Extract the (x, y) coordinate from the center of the cell holding the provided text.  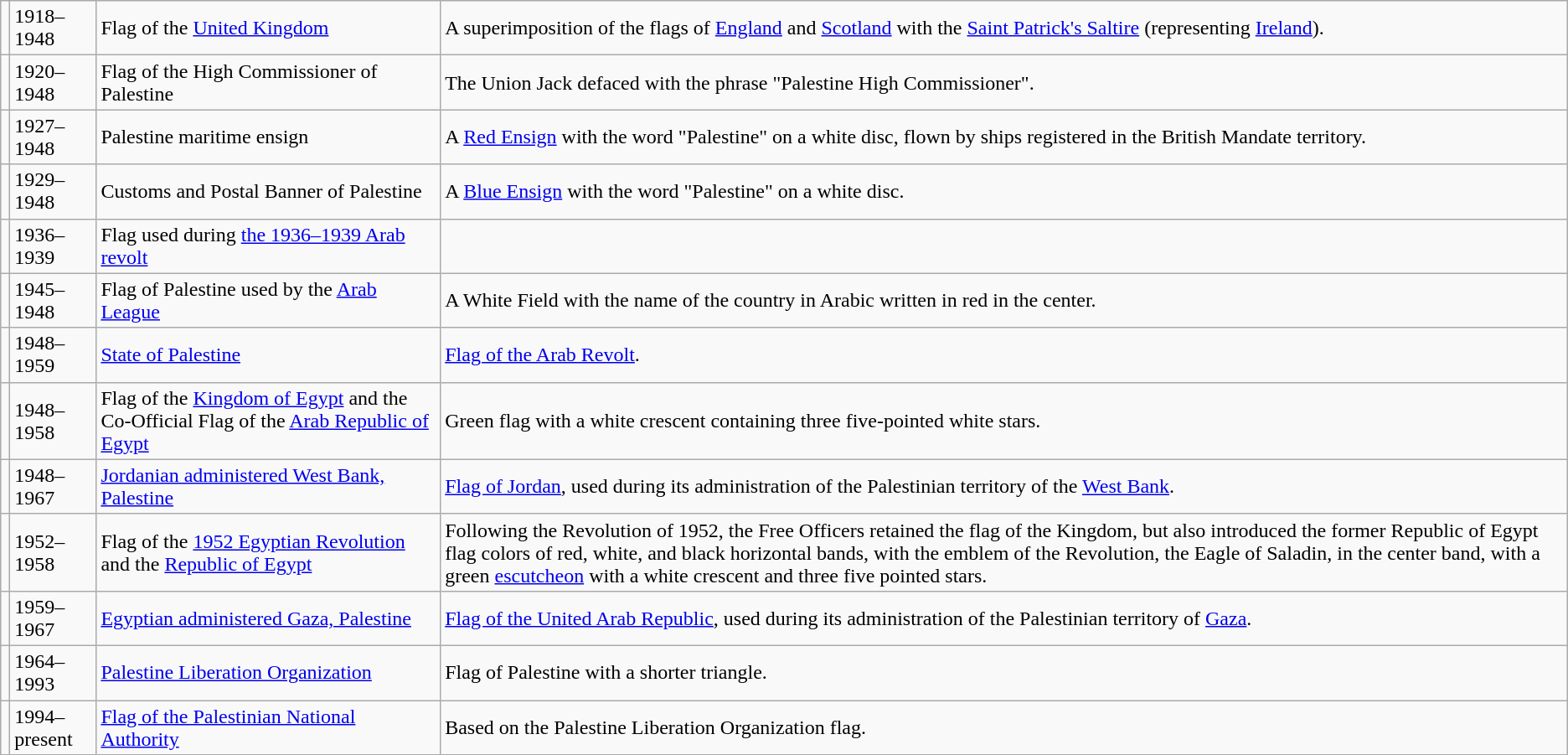
1948–1958 (54, 421)
Green flag with a white crescent containing three five-pointed white stars. (1004, 421)
1945–1948 (54, 300)
1994–present (54, 727)
A superimposition of the flags of England and Scotland with the Saint Patrick's Saltire (representing Ireland). (1004, 28)
1959–1967 (54, 618)
Palestine Liberation Organization (268, 672)
A Red Ensign with the word "Palestine" on a white disc, flown by ships registered in the British Mandate territory. (1004, 137)
A Blue Ensign with the word "Palestine" on a white disc. (1004, 191)
Jordanian administered West Bank, Palestine (268, 486)
Flag of the High Commissioner of Palestine (268, 82)
1918–1948 (54, 28)
Flag used during the 1936–1939 Arab revolt (268, 246)
Flag of Palestine with a shorter triangle. (1004, 672)
Flag of Jordan, used during its administration of the Palestinian territory of the West Bank. (1004, 486)
Egyptian administered Gaza, Palestine (268, 618)
1920–1948 (54, 82)
Flag of the Kingdom of Egypt and the Co-Official Flag of the Arab Republic of Egypt (268, 421)
Flag of Palestine used by the Arab League (268, 300)
1964–1993 (54, 672)
Flag of the United Arab Republic, used during its administration of the Palestinian territory of Gaza. (1004, 618)
State of Palestine (268, 355)
The Union Jack defaced with the phrase "Palestine High Commissioner". (1004, 82)
Flag of the Arab Revolt. (1004, 355)
1929–1948 (54, 191)
1948–1959 (54, 355)
Flag of the Palestinian National Authority (268, 727)
A White Field with the name of the country in Arabic written in red in the center. (1004, 300)
Palestine maritime ensign (268, 137)
1952–1958 (54, 552)
Customs and Postal Banner of Palestine (268, 191)
Based on the Palestine Liberation Organization flag. (1004, 727)
1927–1948 (54, 137)
Flag of the 1952 Egyptian Revolution and the Republic of Egypt (268, 552)
1948–1967 (54, 486)
1936–1939 (54, 246)
Flag of the United Kingdom (268, 28)
